Search for the cell housing the specified text and yield its (X, Y) center coordinate. 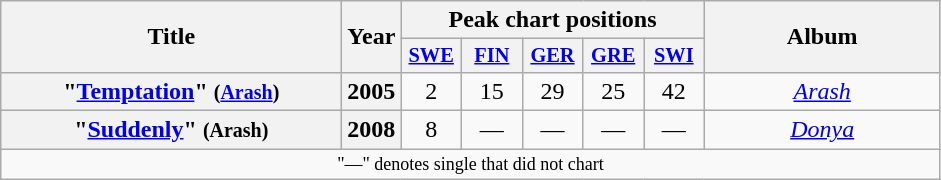
SWE (432, 56)
"Temptation" (Arash) (172, 91)
Year (372, 37)
GRE (614, 56)
GER (552, 56)
Arash (822, 91)
"—" denotes single that did not chart (470, 164)
"Suddenly" (Arash) (172, 130)
2008 (372, 130)
FIN (492, 56)
2005 (372, 91)
42 (674, 91)
Donya (822, 130)
25 (614, 91)
SWI (674, 56)
2 (432, 91)
Title (172, 37)
Peak chart positions (552, 20)
8 (432, 130)
Album (822, 37)
29 (552, 91)
15 (492, 91)
